Search for the cell housing the specified text and yield its [x, y] center coordinate. 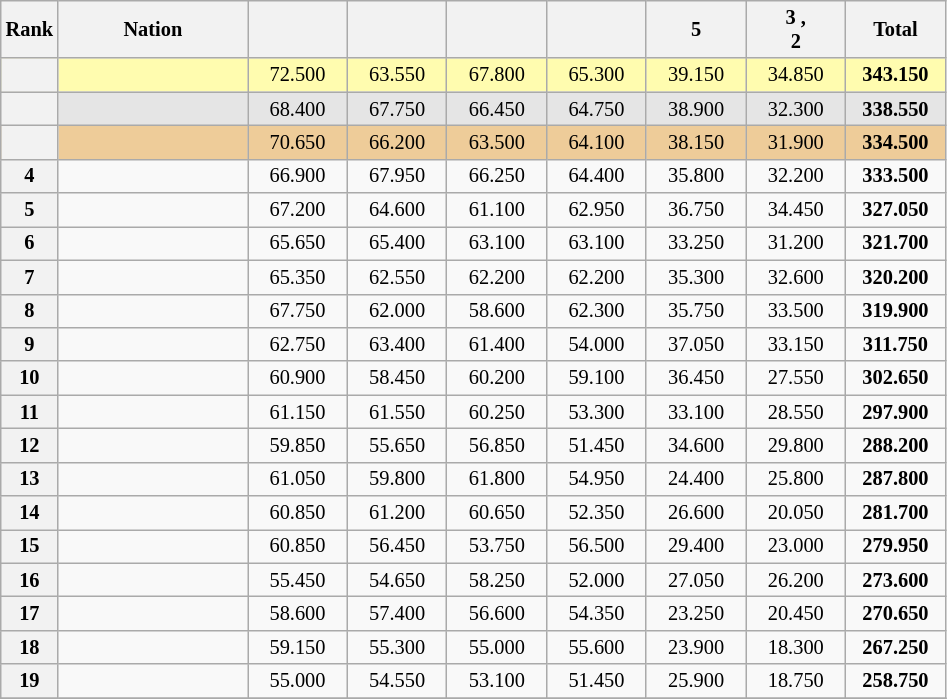
64.100 [597, 142]
18.300 [796, 647]
33.150 [796, 344]
Nation [153, 29]
55.300 [397, 647]
18 [30, 647]
68.400 [298, 109]
59.150 [298, 647]
23.250 [696, 613]
26.600 [696, 513]
38.150 [696, 142]
72.500 [298, 75]
63.550 [397, 75]
56.500 [597, 546]
270.650 [896, 613]
13 [30, 479]
34.450 [796, 210]
29.800 [796, 445]
20.450 [796, 613]
321.700 [896, 243]
61.100 [497, 210]
60.650 [497, 513]
302.650 [896, 378]
58.450 [397, 378]
31.900 [796, 142]
35.750 [696, 311]
62.550 [397, 277]
61.550 [397, 412]
60.250 [497, 412]
19 [30, 681]
36.750 [696, 210]
267.250 [896, 647]
56.850 [497, 445]
23.900 [696, 647]
343.150 [896, 75]
27.550 [796, 378]
53.100 [497, 681]
36.450 [696, 378]
273.600 [896, 580]
25.900 [696, 681]
31.200 [796, 243]
54.650 [397, 580]
67.950 [397, 176]
56.450 [397, 546]
14 [30, 513]
20.050 [796, 513]
52.000 [597, 580]
288.200 [896, 445]
34.600 [696, 445]
26.200 [796, 580]
327.050 [896, 210]
15 [30, 546]
61.400 [497, 344]
53.750 [497, 546]
66.250 [497, 176]
33.250 [696, 243]
8 [30, 311]
54.350 [597, 613]
64.750 [597, 109]
53.300 [597, 412]
62.750 [298, 344]
338.550 [896, 109]
55.650 [397, 445]
55.450 [298, 580]
61.050 [298, 479]
32.300 [796, 109]
17 [30, 613]
258.750 [896, 681]
54.950 [597, 479]
33.100 [696, 412]
64.600 [397, 210]
37.050 [696, 344]
Rank [30, 29]
25.800 [796, 479]
279.950 [896, 546]
66.900 [298, 176]
320.200 [896, 277]
Total [896, 29]
70.650 [298, 142]
18.750 [796, 681]
67.800 [497, 75]
56.600 [497, 613]
62.300 [597, 311]
67.200 [298, 210]
287.800 [896, 479]
60.200 [497, 378]
10 [30, 378]
39.150 [696, 75]
55.600 [597, 647]
297.900 [896, 412]
54.550 [397, 681]
9 [30, 344]
58.250 [497, 580]
33.500 [796, 311]
32.600 [796, 277]
65.300 [597, 75]
29.400 [696, 546]
28.550 [796, 412]
59.850 [298, 445]
66.200 [397, 142]
66.450 [497, 109]
12 [30, 445]
281.700 [896, 513]
54.000 [597, 344]
38.900 [696, 109]
63.400 [397, 344]
23.000 [796, 546]
59.100 [597, 378]
16 [30, 580]
4 [30, 176]
34.850 [796, 75]
52.350 [597, 513]
65.650 [298, 243]
65.400 [397, 243]
35.300 [696, 277]
333.500 [896, 176]
62.950 [597, 210]
6 [30, 243]
319.900 [896, 311]
65.350 [298, 277]
11 [30, 412]
24.400 [696, 479]
32.200 [796, 176]
311.750 [896, 344]
57.400 [397, 613]
7 [30, 277]
60.900 [298, 378]
63.500 [497, 142]
64.400 [597, 176]
61.150 [298, 412]
61.200 [397, 513]
3 ,2 [796, 29]
35.800 [696, 176]
27.050 [696, 580]
334.500 [896, 142]
62.000 [397, 311]
59.800 [397, 479]
61.800 [497, 479]
